Extract the (X, Y) coordinate from the center of the cell holding the provided text.  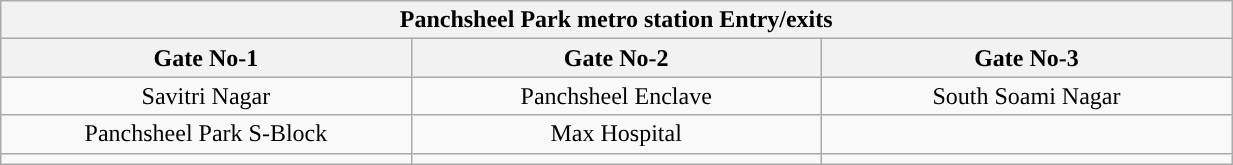
Panchsheel Park S-Block (206, 134)
Gate No-3 (1026, 58)
Max Hospital (616, 134)
Gate No-2 (616, 58)
Savitri Nagar (206, 96)
Gate No-1 (206, 58)
South Soami Nagar (1026, 96)
Panchsheel Park metro station Entry/exits (616, 20)
Panchsheel Enclave (616, 96)
